Scan for the cell matching the given text and deliver its [X, Y] coordinate at center. 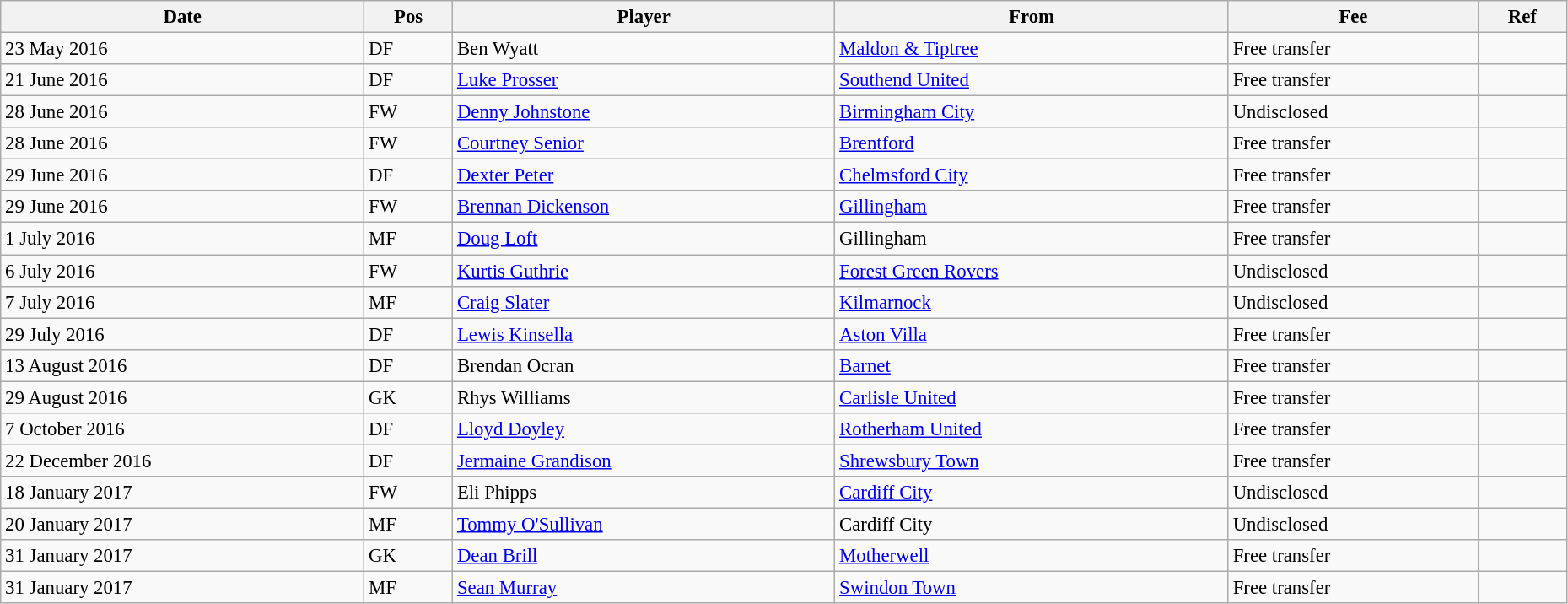
Dexter Peter [644, 175]
29 July 2016 [182, 334]
Rotherham United [1032, 429]
Fee [1353, 17]
Sean Murray [644, 588]
Southend United [1032, 80]
Courtney Senior [644, 143]
Birmingham City [1032, 112]
22 December 2016 [182, 461]
Denny Johnstone [644, 112]
7 July 2016 [182, 302]
Maldon & Tiptree [1032, 49]
Kilmarnock [1032, 302]
Swindon Town [1032, 588]
29 August 2016 [182, 397]
7 October 2016 [182, 429]
Pos [408, 17]
Jermaine Grandison [644, 461]
Motherwell [1032, 556]
Brendan Ocran [644, 365]
Brennan Dickenson [644, 207]
Carlisle United [1032, 397]
Dean Brill [644, 556]
From [1032, 17]
23 May 2016 [182, 49]
Shrewsbury Town [1032, 461]
Brentford [1032, 143]
Player [644, 17]
Kurtis Guthrie [644, 271]
21 June 2016 [182, 80]
Lewis Kinsella [644, 334]
Doug Loft [644, 239]
Chelmsford City [1032, 175]
Date [182, 17]
Forest Green Rovers [1032, 271]
Lloyd Doyley [644, 429]
Barnet [1032, 365]
6 July 2016 [182, 271]
Tommy O'Sullivan [644, 524]
Ben Wyatt [644, 49]
18 January 2017 [182, 493]
Aston Villa [1032, 334]
13 August 2016 [182, 365]
20 January 2017 [182, 524]
Ref [1522, 17]
1 July 2016 [182, 239]
Luke Prosser [644, 80]
Eli Phipps [644, 493]
Rhys Williams [644, 397]
Craig Slater [644, 302]
